Return (x, y) of the center of cell containing provided text 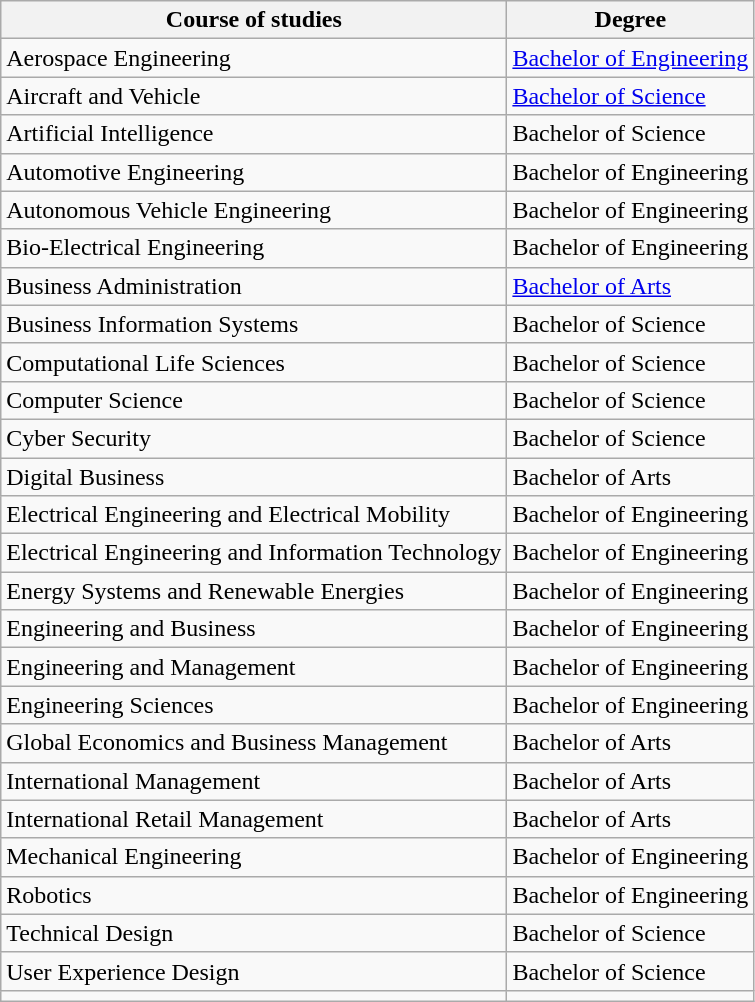
Electrical Engineering and Information Technology (254, 553)
Automotive Engineering (254, 172)
Artificial Intelligence (254, 134)
Aircraft and Vehicle (254, 96)
Bio-Electrical Engineering (254, 248)
Computer Science (254, 400)
Autonomous Vehicle Engineering (254, 210)
Computational Life Sciences (254, 362)
Cyber Security (254, 438)
Robotics (254, 895)
Engineering Sciences (254, 705)
Business Information Systems (254, 324)
Energy Systems and Renewable Energies (254, 591)
Electrical Engineering and Electrical Mobility (254, 515)
Engineering and Management (254, 667)
Mechanical Engineering (254, 857)
International Management (254, 781)
Digital Business (254, 477)
Aerospace Engineering (254, 58)
Engineering and Business (254, 629)
Business Administration (254, 286)
International Retail Management (254, 819)
User Experience Design (254, 971)
Degree (630, 20)
Technical Design (254, 933)
Course of studies (254, 20)
Global Economics and Business Management (254, 743)
